Provide the [X, Y] coordinate of the cell's center where the given text is located.  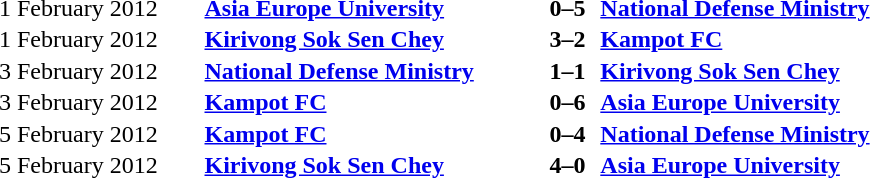
0–6 [572, 103]
0–4 [572, 134]
3–2 [572, 39]
1–1 [572, 71]
National Defense Ministry [375, 71]
Kirivong Sok Sen Chey [375, 39]
